Detect which cell encompasses the target text, then output its [x, y] center coordinate. 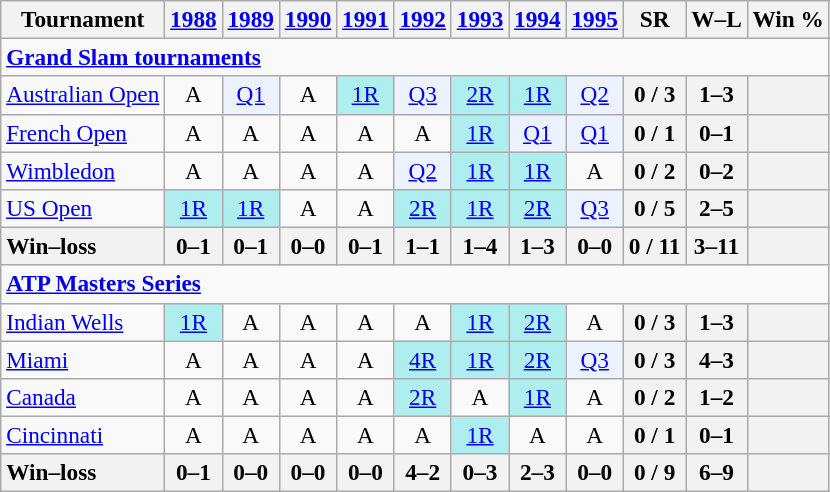
1–1 [422, 246]
1988 [194, 19]
W–L [716, 19]
Canada [83, 397]
0 / 9 [654, 473]
0–2 [716, 170]
1991 [366, 19]
1995 [594, 19]
ATP Masters Series [415, 284]
Wimbledon [83, 170]
1993 [480, 19]
Tournament [83, 19]
Miami [83, 359]
US Open [83, 208]
0 / 11 [654, 246]
SR [654, 19]
2–3 [538, 473]
Grand Slam tournaments [415, 57]
3–11 [716, 246]
Win % [788, 19]
1989 [250, 19]
1994 [538, 19]
1–4 [480, 246]
Indian Wells [83, 322]
Australian Open [83, 95]
0 / 5 [654, 208]
4–2 [422, 473]
1–2 [716, 397]
2–5 [716, 208]
1992 [422, 19]
4–3 [716, 359]
4R [422, 359]
6–9 [716, 473]
0–3 [480, 473]
Cincinnati [83, 435]
French Open [83, 133]
1990 [308, 19]
